For the text-containing cell, return its midpoint in (X, Y) coordinate format. 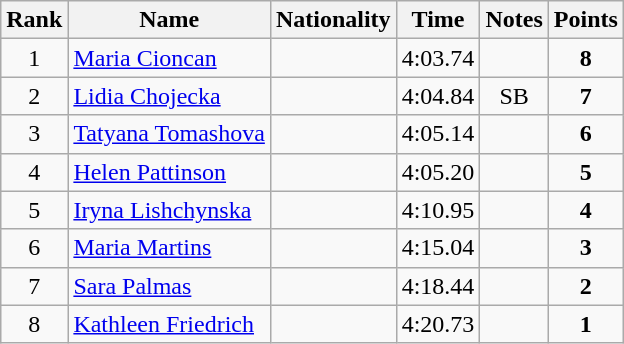
4:03.74 (438, 58)
Helen Pattinson (170, 172)
Name (170, 20)
Maria Cioncan (170, 58)
4:10.95 (438, 210)
Maria Martins (170, 248)
4:15.04 (438, 248)
Time (438, 20)
4:18.44 (438, 286)
Iryna Lishchynska (170, 210)
Points (586, 20)
Rank (34, 20)
Notes (514, 20)
Sara Palmas (170, 286)
Nationality (333, 20)
4:05.20 (438, 172)
Kathleen Friedrich (170, 324)
4:04.84 (438, 96)
Tatyana Tomashova (170, 134)
Lidia Chojecka (170, 96)
4:20.73 (438, 324)
4:05.14 (438, 134)
SB (514, 96)
